Provide the [x, y] coordinate of the cell's center where the given text is located.  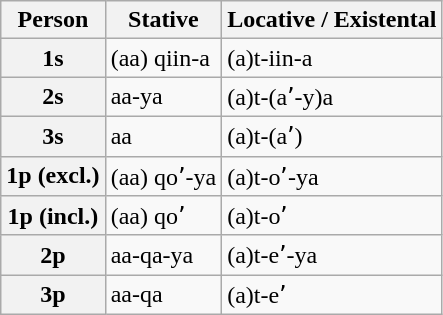
3s [53, 136]
(a)t-eʼ-ya [332, 255]
2s [53, 97]
(a)t-(aʼ-y)a [332, 97]
3p [53, 295]
1p (excl.) [53, 176]
(a)t-oʼ-ya [332, 176]
Person [53, 20]
2p [53, 255]
(a)t-oʼ [332, 216]
1s [53, 58]
aa-qa-ya [164, 255]
aa-qa [164, 295]
(aa) qoʼ-ya [164, 176]
1p (incl.) [53, 216]
aa [164, 136]
(a)t-(aʼ) [332, 136]
(aa) qiin-a [164, 58]
Locative / Existental [332, 20]
(a)t-eʼ [332, 295]
(a)t-iin-a [332, 58]
aa-ya [164, 97]
Stative [164, 20]
(aa) qoʼ [164, 216]
